Extract the [X, Y] coordinate from the center of the cell holding the provided text.  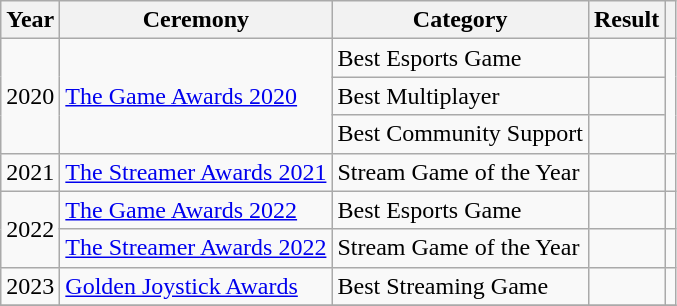
Year [30, 20]
Best Multiplayer [460, 96]
Ceremony [196, 20]
The Game Awards 2020 [196, 96]
2020 [30, 96]
2022 [30, 229]
Best Streaming Game [460, 286]
Category [460, 20]
The Streamer Awards 2021 [196, 172]
The Streamer Awards 2022 [196, 248]
Best Community Support [460, 134]
2021 [30, 172]
2023 [30, 286]
The Game Awards 2022 [196, 210]
Golden Joystick Awards [196, 286]
Result [626, 20]
